For the text-containing cell, return its midpoint in [X, Y] coordinate format. 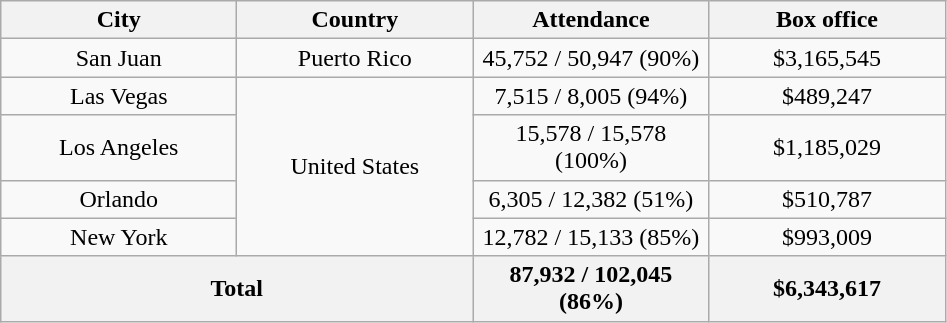
$489,247 [827, 96]
$3,165,545 [827, 58]
Puerto Rico [355, 58]
New York [119, 237]
$1,185,029 [827, 148]
Las Vegas [119, 96]
Country [355, 20]
Orlando [119, 199]
6,305 / 12,382 (51%) [591, 199]
San Juan [119, 58]
Box office [827, 20]
Attendance [591, 20]
87,932 / 102,045 (86%) [591, 288]
Los Angeles [119, 148]
15,578 / 15,578 (100%) [591, 148]
United States [355, 166]
Total [237, 288]
$6,343,617 [827, 288]
7,515 / 8,005 (94%) [591, 96]
$993,009 [827, 237]
City [119, 20]
45,752 / 50,947 (90%) [591, 58]
$510,787 [827, 199]
12,782 / 15,133 (85%) [591, 237]
